Return (x, y) of the center of cell containing provided text 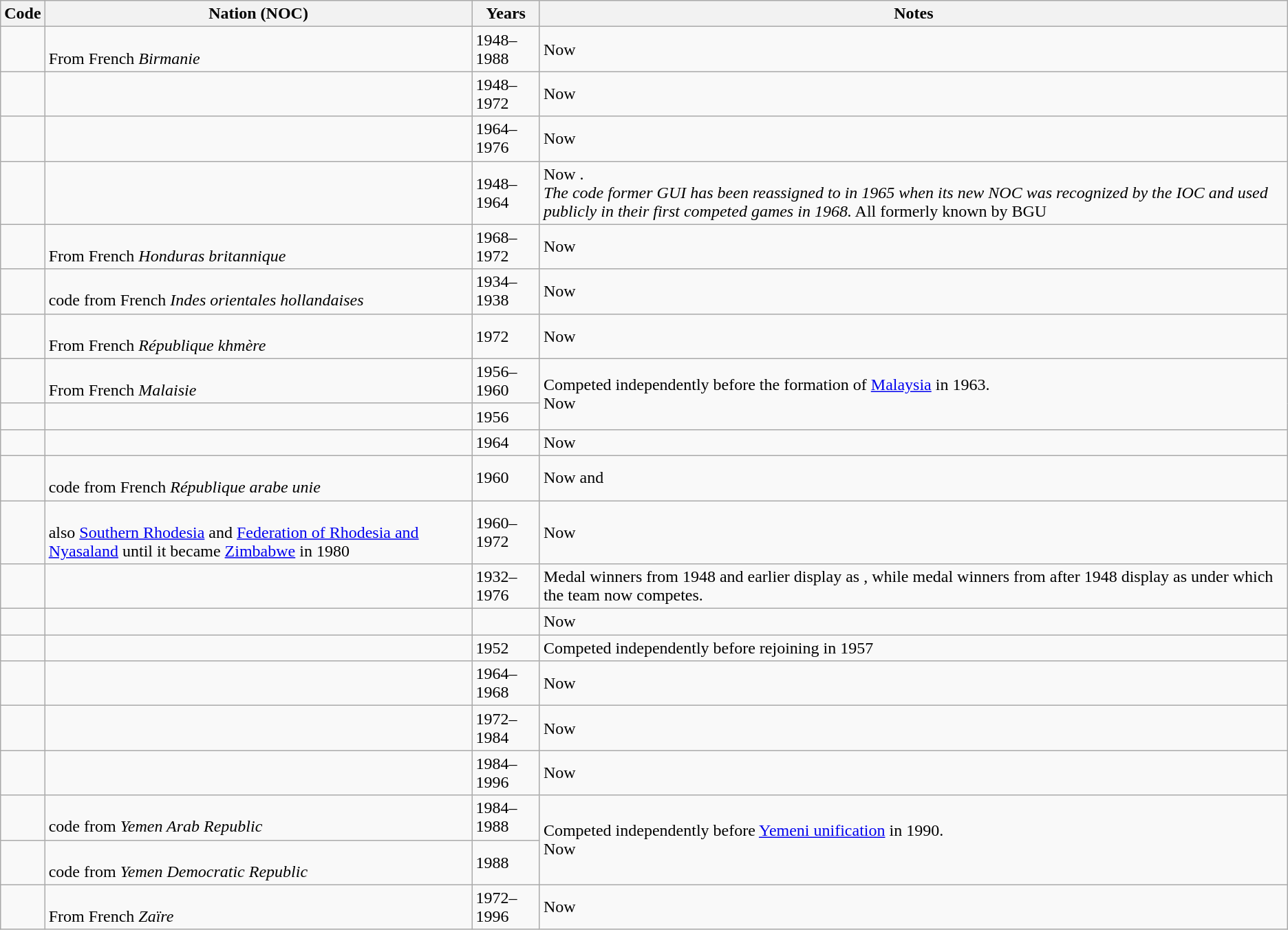
1956 (506, 416)
Now and (914, 477)
1972 (506, 336)
1988 (506, 863)
Nation (NOC) (259, 14)
1948–1972 (506, 94)
Medal winners from 1948 and earlier display as , while medal winners from after 1948 display as under which the team now competes. (914, 586)
From French République khmère (259, 336)
From French Malaisie (259, 381)
Years (506, 14)
code from Yemen Arab Republic (259, 817)
1964–1976 (506, 139)
code from Yemen Democratic Republic (259, 863)
1964–1968 (506, 684)
also Southern Rhodesia and Federation of Rhodesia and Nyasaland until it became Zimbabwe in 1980 (259, 532)
1984–1988 (506, 817)
1934–1938 (506, 292)
1972–1984 (506, 728)
From French Birmanie (259, 50)
1960–1972 (506, 532)
Competed independently before the formation of Malaysia in 1963. Now (914, 393)
1972–1996 (506, 907)
1956–1960 (506, 381)
1984–1996 (506, 773)
code from French République arabe unie (259, 477)
1960 (506, 477)
From French Honduras britannique (259, 246)
Competed independently before rejoining in 1957 (914, 648)
1948–1964 (506, 193)
1948–1988 (506, 50)
Notes (914, 14)
code from French Indes orientales hollandaises (259, 292)
1968–1972 (506, 246)
1964 (506, 442)
From French Zaïre (259, 907)
1952 (506, 648)
Competed independently before Yemeni unification in 1990.Now (914, 840)
Code (23, 14)
1932–1976 (506, 586)
